Provide the [x, y] coordinate of the cell's center where the given text is located.  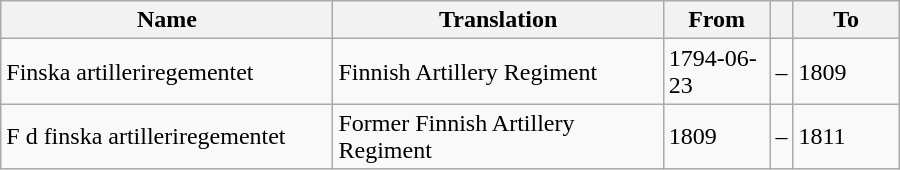
Former Finnish Artillery Regiment [498, 136]
1794-06-23 [716, 72]
Finska artilleriregementet [167, 72]
F d finska artilleriregementet [167, 136]
Name [167, 20]
Translation [498, 20]
Finnish Artillery Regiment [498, 72]
1811 [846, 136]
To [846, 20]
From [716, 20]
